Provide the [X, Y] coordinate of the cell's center where the given text is located.  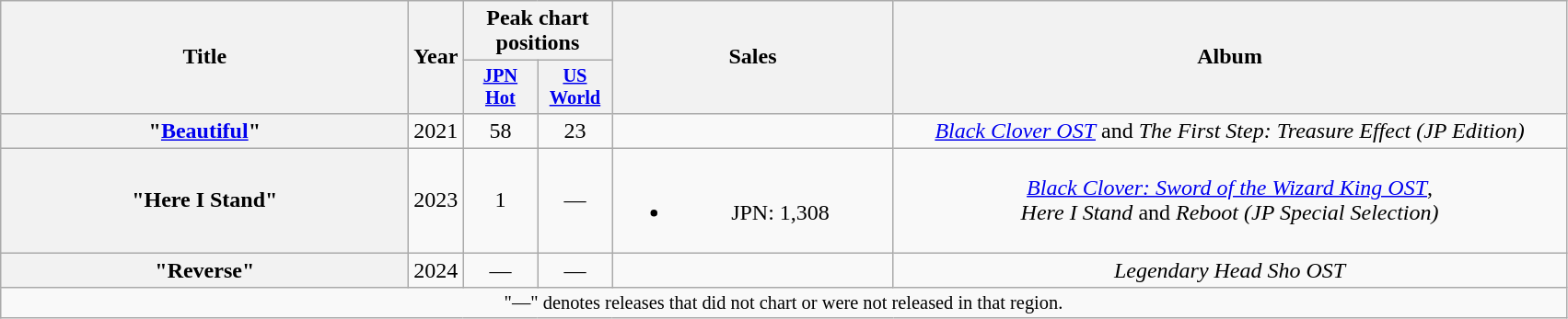
58 [501, 131]
Black Clover: Sword of the Wizard King OST, Here I Stand and Reboot (JP Special Selection) [1230, 200]
JPNHot [501, 87]
23 [575, 131]
"Beautiful" [204, 131]
Peak chart positions [538, 31]
Black Clover OST and The First Step: Treasure Effect (JP Edition) [1230, 131]
2023 [436, 200]
1 [501, 200]
Sales [753, 57]
"Reverse" [204, 270]
Album [1230, 57]
2021 [436, 131]
Title [204, 57]
2024 [436, 270]
"—" denotes releases that did not chart or were not released in that region. [784, 303]
Legendary Head Sho OST [1230, 270]
JPN: 1,308 [753, 200]
Year [436, 57]
"Here I Stand" [204, 200]
USWorld [575, 87]
